For the text-containing cell, return its midpoint in (X, Y) coordinate format. 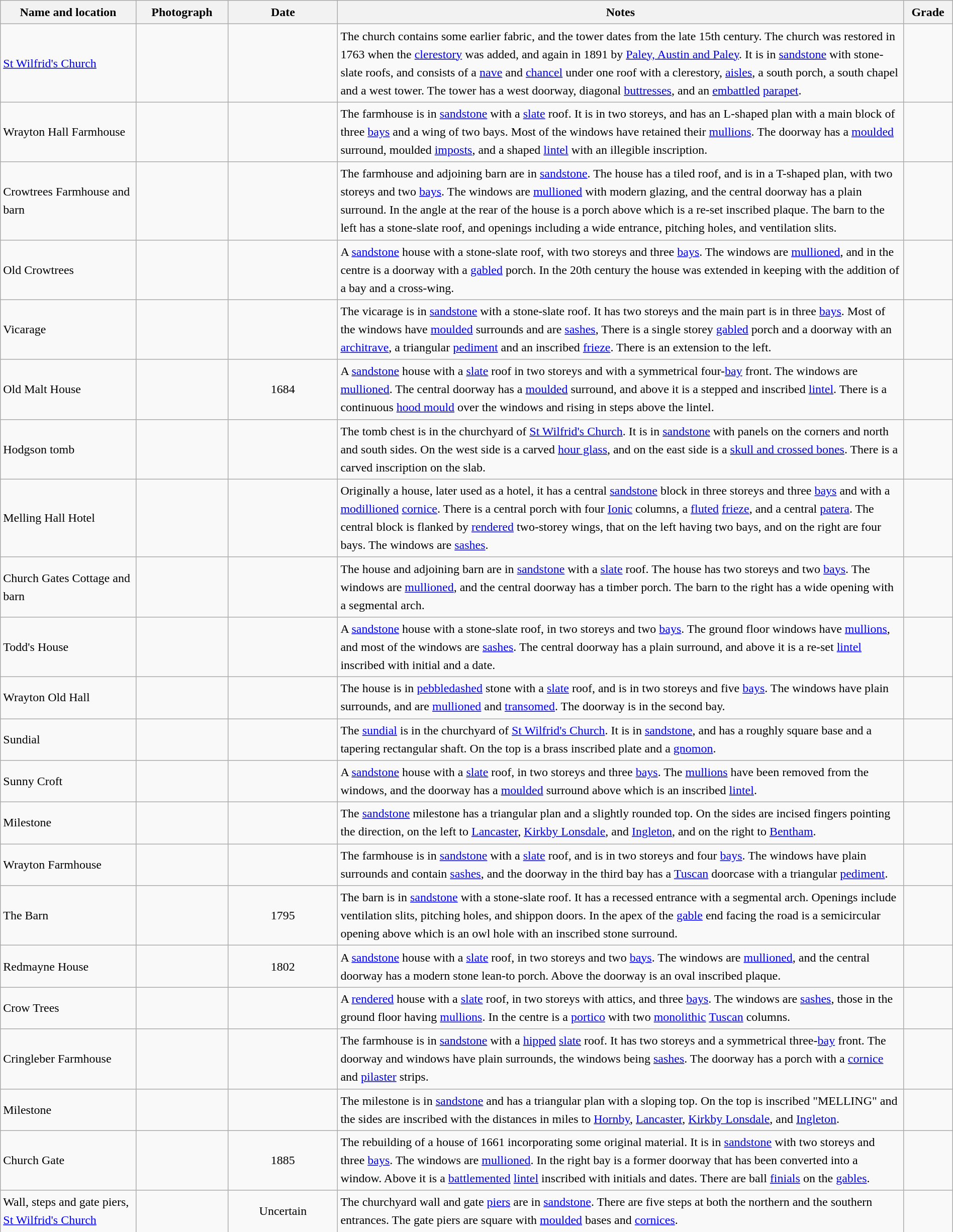
1885 (283, 1160)
Crow Trees (68, 1008)
Wrayton Old Hall (68, 698)
Hodgson tomb (68, 449)
Redmayne House (68, 966)
Uncertain (283, 1211)
Sundial (68, 740)
Date (283, 12)
1795 (283, 916)
Photograph (182, 12)
The Barn (68, 916)
Church Gates Cottage and barn (68, 587)
Church Gate (68, 1160)
Old Crowtrees (68, 269)
Wrayton Hall Farmhouse (68, 132)
St Wilfrid's Church (68, 63)
Grade (928, 12)
Notes (620, 12)
Old Malt House (68, 389)
Wrayton Farmhouse (68, 865)
Sunny Croft (68, 781)
Melling Hall Hotel (68, 518)
1802 (283, 966)
Wall, steps and gate piers, St Wilfrid's Church (68, 1211)
Cringleber Farmhouse (68, 1059)
Vicarage (68, 330)
Crowtrees Farmhouse and barn (68, 201)
1684 (283, 389)
Name and location (68, 12)
Todd's House (68, 646)
